Find where the given text appears and provide that cell's center as (x, y) coordinate. 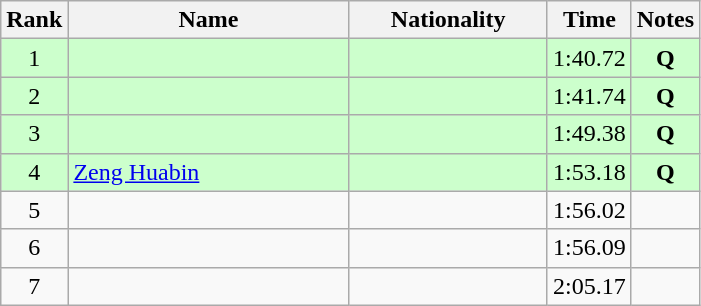
6 (34, 248)
Name (208, 20)
Rank (34, 20)
4 (34, 172)
1:56.09 (589, 248)
2 (34, 96)
3 (34, 134)
5 (34, 210)
Nationality (448, 20)
Zeng Huabin (208, 172)
Notes (665, 20)
1:49.38 (589, 134)
1 (34, 58)
1:40.72 (589, 58)
1:56.02 (589, 210)
Time (589, 20)
2:05.17 (589, 286)
1:41.74 (589, 96)
7 (34, 286)
1:53.18 (589, 172)
